Find where the given text appears and provide that cell's center as (X, Y) coordinate. 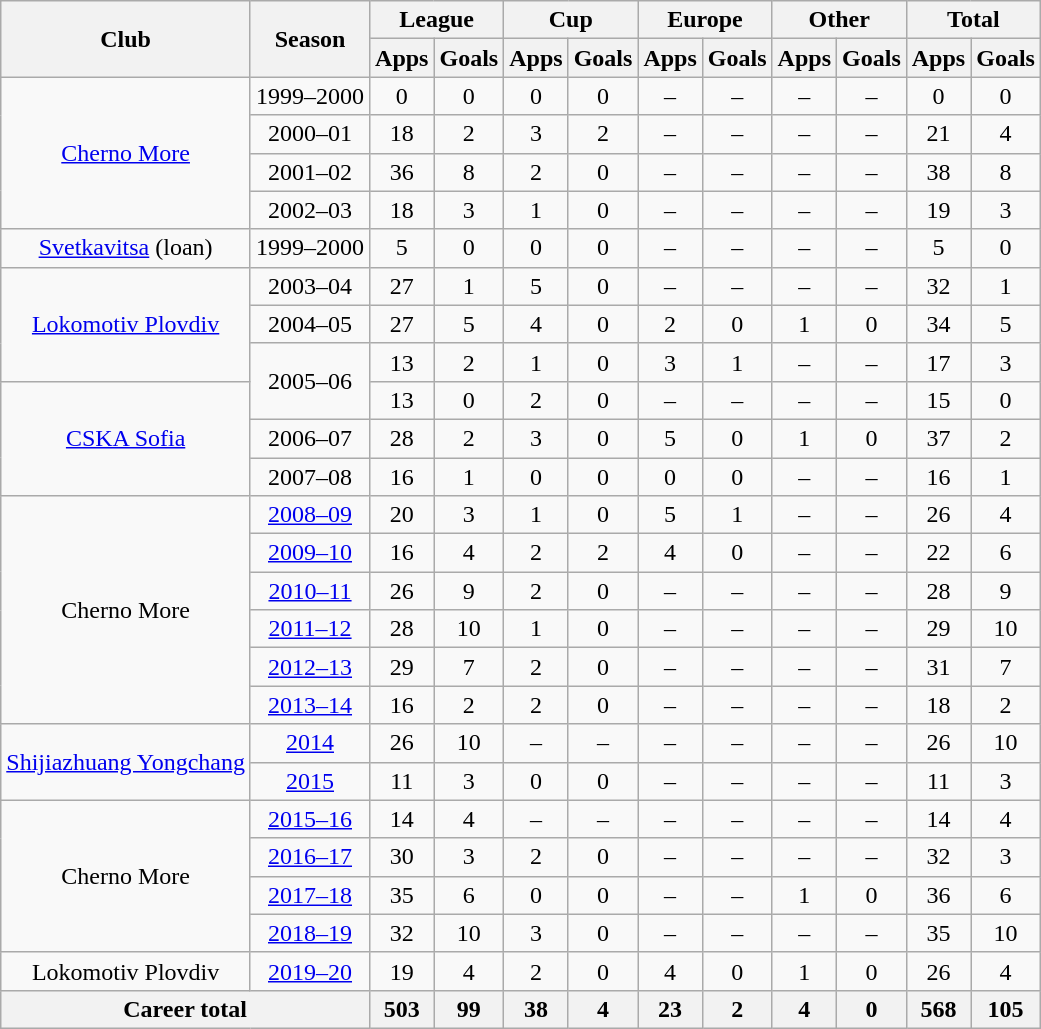
23 (670, 1009)
Svetkavitsa (loan) (126, 248)
2012–13 (310, 667)
15 (938, 400)
2011–12 (310, 629)
568 (938, 1009)
Club (126, 39)
Europe (705, 20)
2010–11 (310, 591)
37 (938, 438)
22 (938, 553)
2019–20 (310, 971)
99 (469, 1009)
2009–10 (310, 553)
2005–06 (310, 381)
21 (938, 134)
Season (310, 39)
2004–05 (310, 324)
2008–09 (310, 515)
2015–16 (310, 819)
2015 (310, 781)
34 (938, 324)
2013–14 (310, 705)
League (437, 20)
2003–04 (310, 286)
CSKA Sofia (126, 438)
2017–18 (310, 895)
Cup (571, 20)
2007–08 (310, 477)
2006–07 (310, 438)
2018–19 (310, 933)
Career total (186, 1009)
17 (938, 362)
Other (839, 20)
2002–03 (310, 210)
2001–02 (310, 172)
20 (402, 515)
Shijiazhuang Yongchang (126, 762)
2000–01 (310, 134)
Total (973, 20)
503 (402, 1009)
31 (938, 667)
2016–17 (310, 857)
2014 (310, 743)
105 (1006, 1009)
30 (402, 857)
